Identify which cell holds the provided text, then report its [x, y] central coordinate. 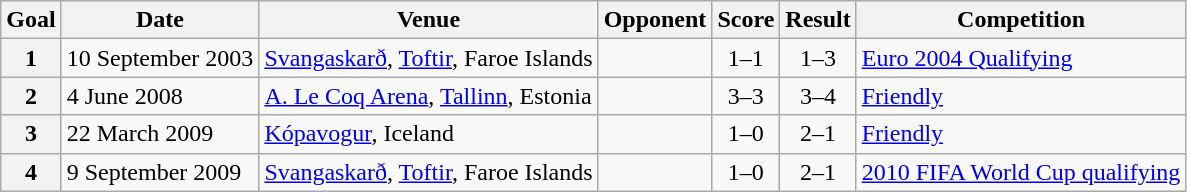
1–3 [818, 58]
Score [746, 20]
1–1 [746, 58]
3–3 [746, 96]
4 [31, 172]
Goal [31, 20]
A. Le Coq Arena, Tallinn, Estonia [428, 96]
Euro 2004 Qualifying [1021, 58]
Competition [1021, 20]
2010 FIFA World Cup qualifying [1021, 172]
3 [31, 134]
10 September 2003 [160, 58]
Date [160, 20]
22 March 2009 [160, 134]
Kópavogur, Iceland [428, 134]
Result [818, 20]
Opponent [655, 20]
2 [31, 96]
3–4 [818, 96]
9 September 2009 [160, 172]
Venue [428, 20]
1 [31, 58]
4 June 2008 [160, 96]
